Pinpoint the cell where the given text exists, returning its (x, y) midpoint coordinate. 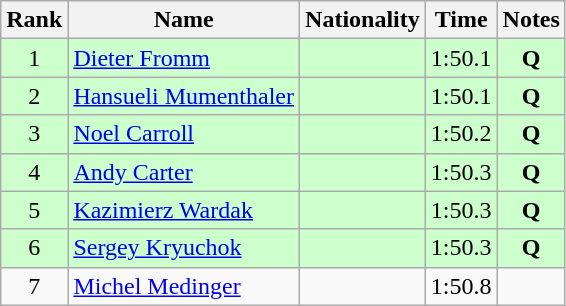
Kazimierz Wardak (184, 210)
1:50.2 (461, 134)
6 (34, 248)
7 (34, 286)
Noel Carroll (184, 134)
Hansueli Mumenthaler (184, 96)
5 (34, 210)
Michel Medinger (184, 286)
Notes (531, 20)
Rank (34, 20)
2 (34, 96)
Andy Carter (184, 172)
Dieter Fromm (184, 58)
Time (461, 20)
1 (34, 58)
Nationality (363, 20)
1:50.8 (461, 286)
Name (184, 20)
Sergey Kryuchok (184, 248)
3 (34, 134)
4 (34, 172)
